From the cell containing the given text, extract its center point as [X, Y] coordinate. 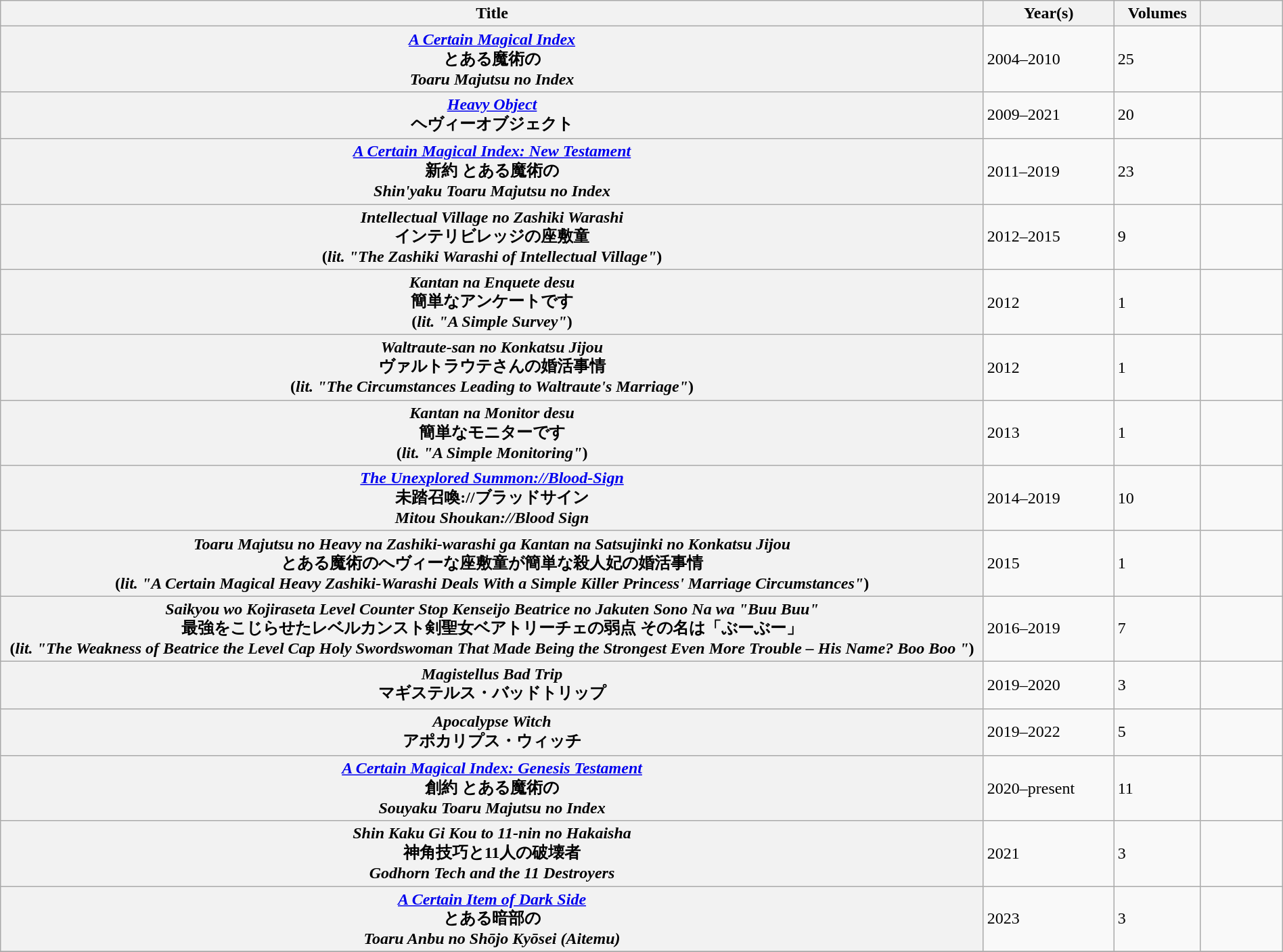
Shin Kaku Gi Kou to 11-nin no Hakaisha神角技巧と11人の破壊者Godhorn Tech and the 11 Destroyers [493, 854]
A Certain Item of Dark Sideとある暗部のToaru Anbu no Shōjo Kyōsei (Aitemu) [493, 919]
The Unexplored Summon://Blood-Sign未踏召喚://ブラッドサインMitou Shoukan://Blood Sign [493, 498]
2023 [1049, 919]
A Certain Magical Indexとある魔術のToaru Majutsu no Index [493, 60]
20 [1157, 115]
Intellectual Village no Zashiki Warashiインテリビレッジの座敷童(lit. "The Zashiki Warashi of Intellectual Village") [493, 237]
2019–2022 [1049, 732]
2016–2019 [1049, 629]
7 [1157, 629]
Year(s) [1049, 14]
Magistellus Bad Tripマギステルス・バッドトリップ [493, 685]
Kantan na Enquete desu簡単なアンケートです(lit. "A Simple Survey") [493, 302]
Waltraute-san no Konkatsu Jijouヴァルトラウテさんの婚活事情(lit. "The Circumstances Leading to Waltraute's Marriage") [493, 368]
2013 [1049, 433]
5 [1157, 732]
Kantan na Monitor desu簡単なモニターです(lit. "A Simple Monitoring") [493, 433]
2015 [1049, 563]
23 [1157, 172]
2009–2021 [1049, 115]
2021 [1049, 854]
A Certain Magical Index: Genesis Testament創約 とある魔術のSouyaku Toaru Majutsu no Index [493, 789]
A Certain Magical Index: New Testament新約 とある魔術のShin'yaku Toaru Majutsu no Index [493, 172]
Heavy Objectヘヴィーオブジェクト [493, 115]
Title [493, 14]
Apocalypse Witchアポカリプス・ウィッチ [493, 732]
25 [1157, 60]
2019–2020 [1049, 685]
2011–2019 [1049, 172]
10 [1157, 498]
2014–2019 [1049, 498]
9 [1157, 237]
2004–2010 [1049, 60]
2020–present [1049, 789]
2012–2015 [1049, 237]
11 [1157, 789]
Volumes [1157, 14]
